Detect which cell encompasses the target text, then output its [X, Y] center coordinate. 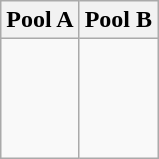
Pool A [40, 20]
Pool B [118, 20]
